Return [x, y] of the center of cell containing provided text 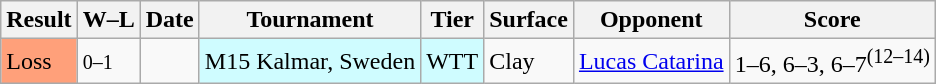
Date [170, 20]
1–6, 6–3, 6–7(12–14) [832, 62]
Tier [452, 20]
Loss [39, 62]
Surface [529, 20]
M15 Kalmar, Sweden [310, 62]
WTT [452, 62]
Tournament [310, 20]
Lucas Catarina [651, 62]
Clay [529, 62]
0–1 [108, 62]
W–L [108, 20]
Result [39, 20]
Score [832, 20]
Opponent [651, 20]
